From the cell containing the given text, extract its center point as (x, y) coordinate. 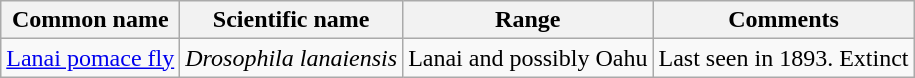
Drosophila lanaiensis (292, 58)
Comments (784, 20)
Last seen in 1893. Extinct (784, 58)
Lanai and possibly Oahu (528, 58)
Common name (90, 20)
Scientific name (292, 20)
Lanai pomace fly (90, 58)
Range (528, 20)
